Return (x, y) of the center of cell containing provided text 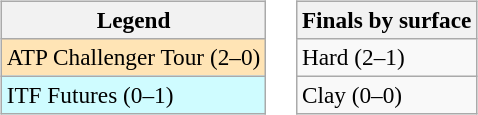
Clay (0–0) (387, 95)
Legend (133, 20)
Hard (2–1) (387, 57)
ITF Futures (0–1) (133, 95)
ATP Challenger Tour (2–0) (133, 57)
Finals by surface (387, 20)
